Capture the cell that displays the provided text and extract its [x, y] central coordinate. 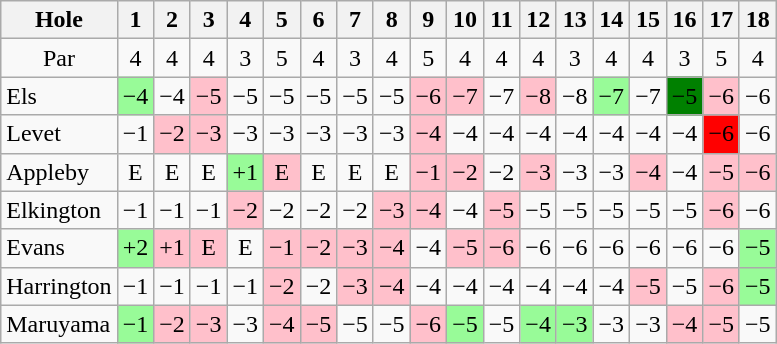
9 [428, 20]
Appleby [59, 172]
17 [722, 20]
Elkington [59, 210]
14 [612, 20]
8 [392, 20]
Maruyama [59, 324]
Hole [59, 20]
+2 [136, 248]
12 [538, 20]
10 [466, 20]
Evans [59, 248]
Levet [59, 134]
Els [59, 96]
2 [172, 20]
Harrington [59, 286]
1 [136, 20]
7 [356, 20]
6 [318, 20]
15 [648, 20]
11 [502, 20]
13 [574, 20]
18 [758, 20]
Par [59, 58]
16 [684, 20]
